Provide the [x, y] coordinate of the cell's center where the given text is located.  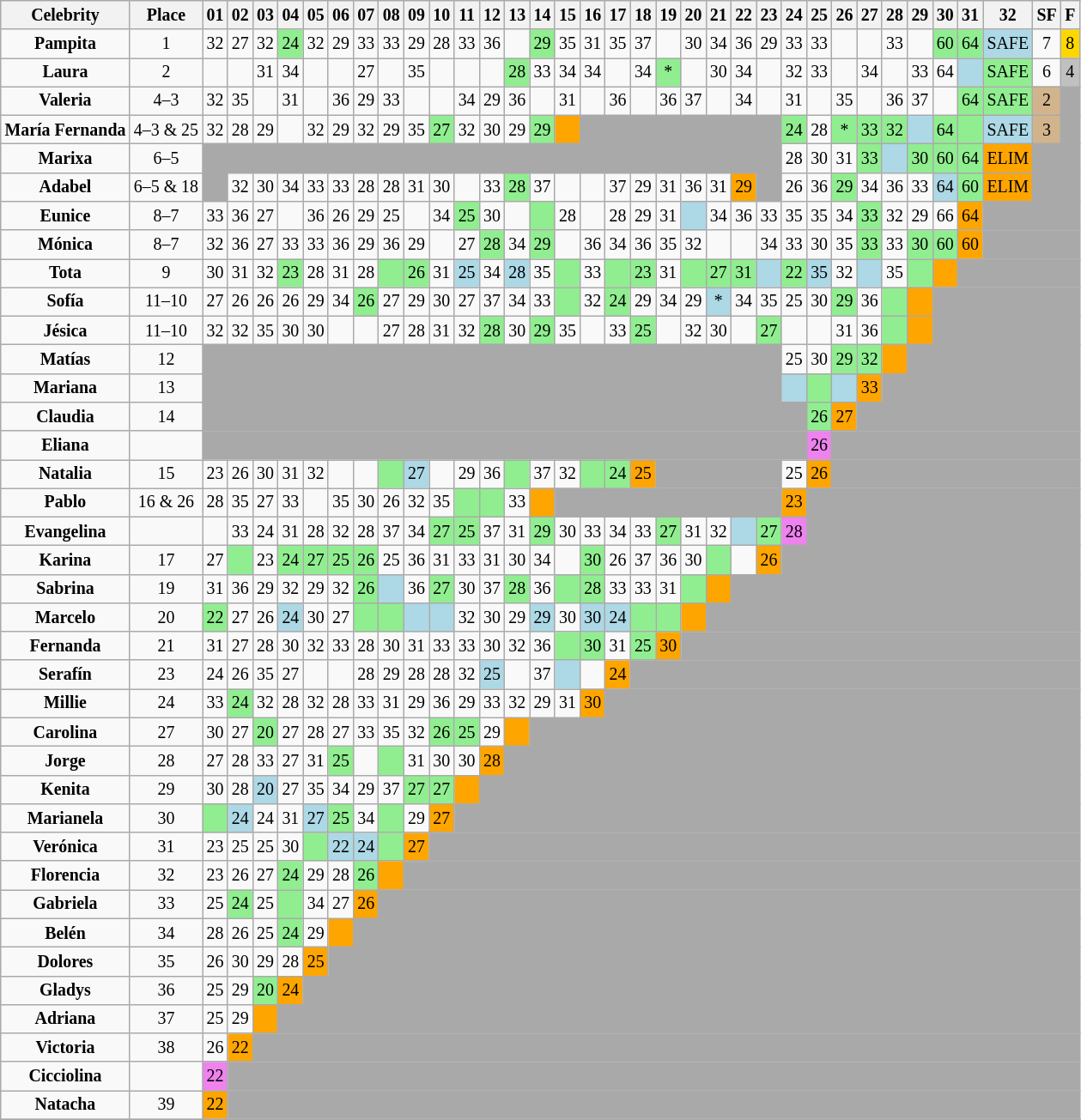
Claudia [65, 417]
Place [167, 15]
Dolores [65, 961]
Kenita [65, 790]
Evangelina [65, 532]
04 [290, 15]
F [1070, 15]
Pablo [65, 503]
01 [215, 15]
38 [167, 1047]
6 [1048, 72]
02 [240, 15]
4–3 [167, 101]
16 [592, 15]
08 [392, 15]
39 [167, 1105]
Marianela [65, 819]
Tota [65, 273]
Millie [65, 704]
Mariana [65, 388]
Pampita [65, 43]
Adriana [65, 1020]
6–5 & 18 [167, 187]
1 [167, 43]
Jorge [65, 760]
8 [1070, 43]
06 [340, 15]
Adabel [65, 187]
Celebrity [65, 15]
03 [264, 15]
11 [467, 15]
05 [316, 15]
Florencia [65, 875]
6–5 [167, 158]
09 [416, 15]
Karina [65, 560]
Belén [65, 934]
Verónica [65, 846]
Cicciolina [65, 1076]
16 & 26 [167, 503]
Matías [65, 359]
Valeria [65, 101]
María Fernanda [65, 130]
Sabrina [65, 589]
3 [1048, 130]
Gladys [65, 990]
7 [1048, 43]
Serafín [65, 675]
SF [1048, 15]
Jésica [65, 331]
Carolina [65, 733]
Sofía [65, 302]
Laura [65, 72]
4 [1070, 72]
18 [642, 15]
Marcelo [65, 618]
4–3 & 25 [167, 130]
Eunice [65, 216]
9 [167, 273]
10 [441, 15]
Natacha [65, 1105]
66 [944, 216]
Mónica [65, 244]
Gabriela [65, 905]
Natalia [65, 474]
Fernanda [65, 645]
07 [366, 15]
Marixa [65, 158]
Eliana [65, 445]
Victoria [65, 1047]
